For the text-containing cell, return its midpoint in (X, Y) coordinate format. 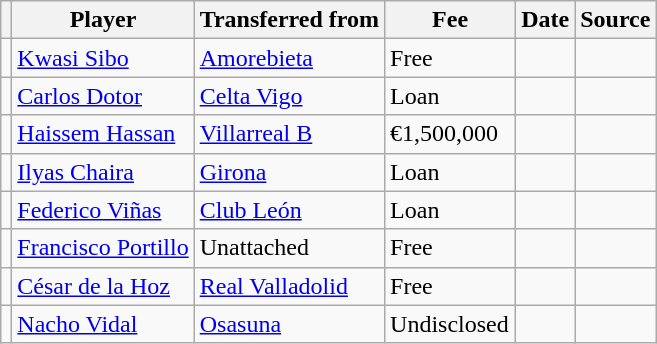
Date (546, 20)
Nacho Vidal (103, 324)
Undisclosed (450, 324)
Haissem Hassan (103, 134)
Osasuna (289, 324)
Unattached (289, 248)
Girona (289, 172)
Villarreal B (289, 134)
Transferred from (289, 20)
Celta Vigo (289, 96)
Carlos Dotor (103, 96)
Player (103, 20)
Francisco Portillo (103, 248)
€1,500,000 (450, 134)
Amorebieta (289, 58)
Club León (289, 210)
César de la Hoz (103, 286)
Real Valladolid (289, 286)
Kwasi Sibo (103, 58)
Ilyas Chaira (103, 172)
Source (616, 20)
Fee (450, 20)
Federico Viñas (103, 210)
